Detect which cell encompasses the target text, then output its (X, Y) center coordinate. 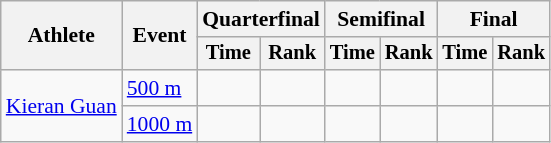
1000 m (160, 124)
500 m (160, 88)
Kieran Guan (62, 106)
Athlete (62, 36)
Semifinal (381, 19)
Event (160, 36)
Quarterfinal (261, 19)
Final (493, 19)
